Pinpoint the cell where the given text exists, returning its [x, y] midpoint coordinate. 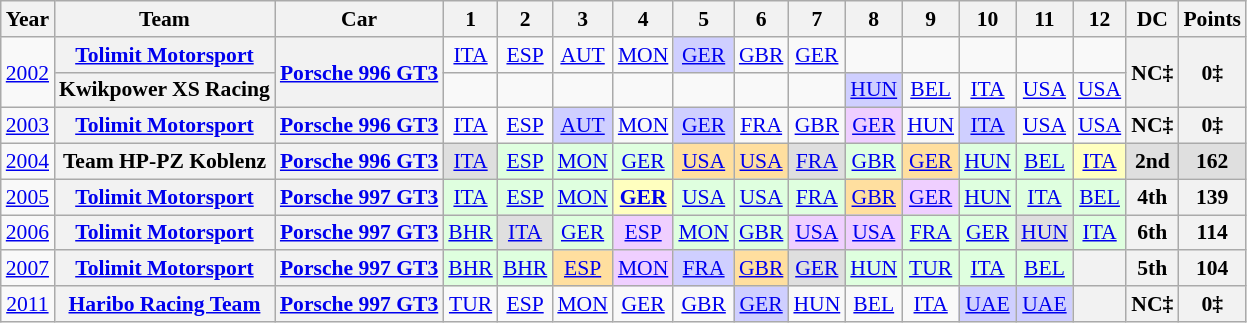
139 [1212, 197]
8 [874, 19]
1 [470, 19]
2011 [28, 304]
4 [644, 19]
104 [1212, 269]
3 [582, 19]
4th [1152, 197]
9 [930, 19]
Team HP-PZ Koblenz [164, 162]
2007 [28, 269]
11 [1044, 19]
5 [704, 19]
2004 [28, 162]
114 [1212, 233]
2 [526, 19]
Team [164, 19]
DC [1152, 19]
Kwikpower XS Racing [164, 90]
2006 [28, 233]
162 [1212, 162]
2nd [1152, 162]
2003 [28, 126]
7 [816, 19]
6 [762, 19]
10 [988, 19]
5th [1152, 269]
2005 [28, 197]
Car [359, 19]
Haribo Racing Team [164, 304]
2002 [28, 72]
6th [1152, 233]
12 [1100, 19]
Points [1212, 19]
Year [28, 19]
